Capture the cell that displays the provided text and extract its (X, Y) central coordinate. 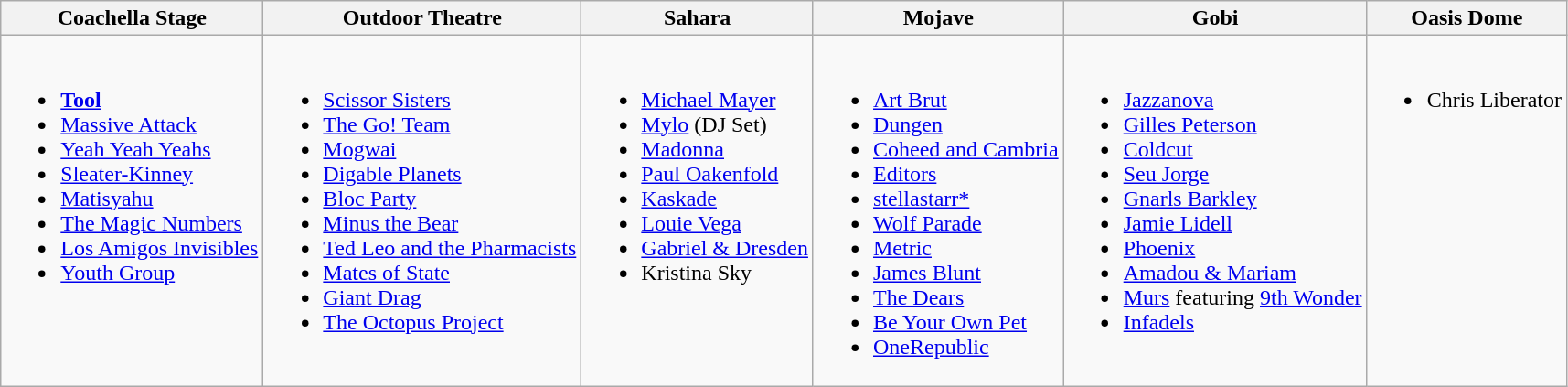
Sahara (698, 18)
ToolMassive AttackYeah Yeah YeahsSleater-KinneyMatisyahuThe Magic NumbersLos Amigos InvisiblesYouth Group (132, 210)
Mojave (938, 18)
Oasis Dome (1467, 18)
Art BrutDungenCoheed and CambriaEditorsstellastarr*Wolf ParadeMetricJames BluntThe DearsBe Your Own PetOneRepublic (938, 210)
Chris Liberator (1467, 210)
JazzanovaGilles PetersonColdcutSeu JorgeGnarls BarkleyJamie LidellPhoenixAmadou & MariamMurs featuring 9th WonderInfadels (1215, 210)
Gobi (1215, 18)
Outdoor Theatre (422, 18)
Coachella Stage (132, 18)
Scissor SistersThe Go! TeamMogwaiDigable PlanetsBloc PartyMinus the BearTed Leo and the PharmacistsMates of StateGiant DragThe Octopus Project (422, 210)
Michael MayerMylo (DJ Set)MadonnaPaul OakenfoldKaskadeLouie VegaGabriel & DresdenKristina Sky (698, 210)
